Provide the (x, y) coordinate of the cell's center where the given text is located.  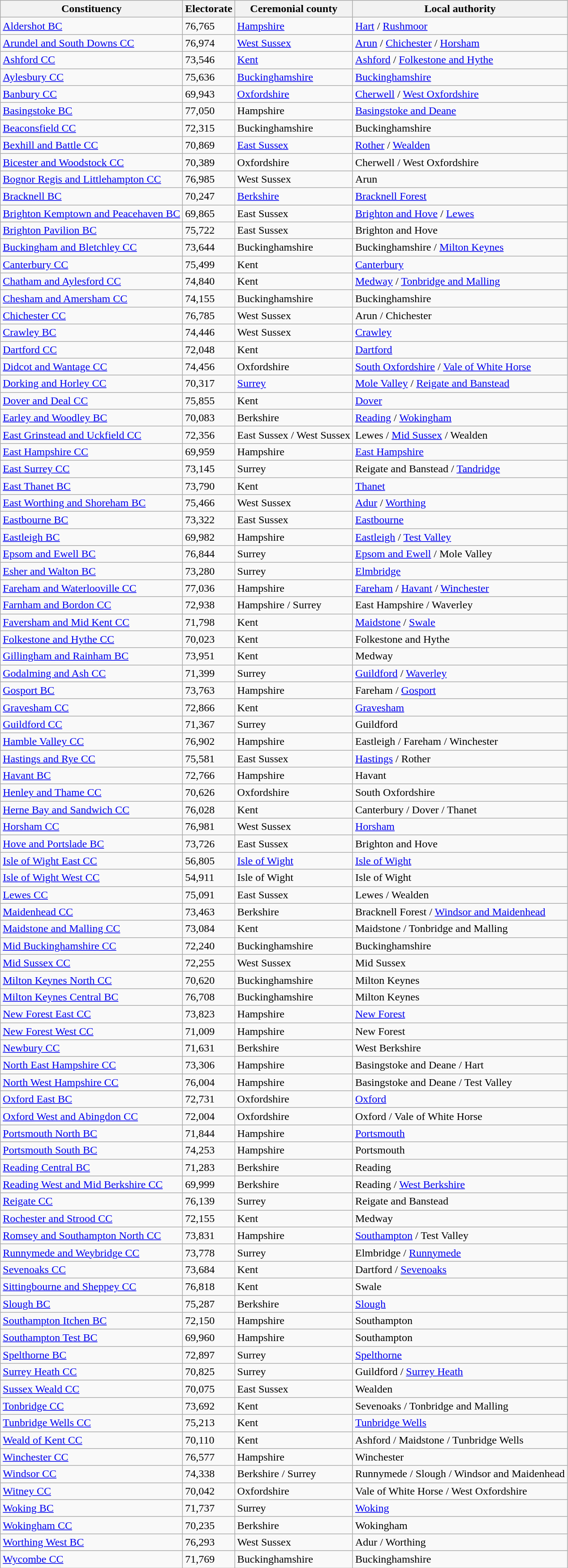
Ceremonial county (294, 9)
Weald of Kent CC (91, 1440)
Eastbourne (460, 520)
Fareham / Havant / Winchester (460, 588)
Slough (460, 1304)
Slough BC (91, 1304)
West Berkshire (460, 1048)
Rother / Wealden (460, 145)
Mid Buckinghamshire CC (91, 946)
Banbury CC (91, 94)
Aylesbury CC (91, 77)
Lewes CC (91, 895)
73,831 (209, 1235)
Isle of Wight East CC (91, 861)
Medway / Tonbridge and Malling (460, 282)
East Hampshire (460, 452)
East Worthing and Shoreham BC (91, 503)
Farnham and Bordon CC (91, 605)
Crawley BC (91, 333)
69,943 (209, 94)
Crawley (460, 333)
75,581 (209, 759)
75,091 (209, 895)
Southampton Test BC (91, 1338)
Maidstone / Tonbridge and Malling (460, 929)
Lewes / Mid Sussex / Wealden (460, 435)
Havant BC (91, 776)
73,692 (209, 1406)
73,322 (209, 520)
Didcot and Wantage CC (91, 367)
76,004 (209, 1082)
Eastleigh / Fareham / Winchester (460, 741)
76,985 (209, 179)
Worthing West BC (91, 1542)
70,235 (209, 1525)
77,036 (209, 588)
Sevenoaks / Tonbridge and Malling (460, 1406)
Woking BC (91, 1508)
Bexhill and Battle CC (91, 145)
70,247 (209, 196)
Elmbridge (460, 571)
Tunbridge Wells CC (91, 1423)
69,960 (209, 1338)
74,840 (209, 282)
72,048 (209, 350)
70,110 (209, 1440)
76,293 (209, 1542)
Reigate and Banstead / Tandridge (460, 469)
73,084 (209, 929)
73,546 (209, 60)
Chichester CC (91, 316)
Canterbury / Dover / Thanet (460, 810)
Aldershot BC (91, 26)
Buckingham and Bletchley CC (91, 248)
73,763 (209, 690)
69,999 (209, 1184)
Dartford / Sevenoaks (460, 1269)
Eastbourne BC (91, 520)
Portsmouth South BC (91, 1150)
Sevenoaks CC (91, 1269)
71,844 (209, 1133)
Wycombe CC (91, 1559)
70,317 (209, 384)
72,866 (209, 707)
56,805 (209, 861)
Basingstoke and Deane / Hart (460, 1065)
Folkestone and Hythe (460, 639)
Hamble Valley CC (91, 741)
72,155 (209, 1218)
Guildford CC (91, 724)
Local authority (460, 9)
Spelthorne BC (91, 1355)
73,145 (209, 469)
East Sussex / West Sussex (294, 435)
76,577 (209, 1457)
Bognor Regis and Littlehampton CC (91, 179)
Basingstoke and Deane (460, 111)
Chatham and Aylesford CC (91, 282)
71,769 (209, 1559)
73,684 (209, 1269)
70,075 (209, 1389)
72,938 (209, 605)
71,737 (209, 1508)
Reading Central BC (91, 1167)
Dorking and Horley CC (91, 384)
71,367 (209, 724)
Faversham and Mid Kent CC (91, 622)
73,778 (209, 1252)
Tonbridge CC (91, 1406)
Oxford (460, 1099)
Reading / Wokingham (460, 418)
Bracknell Forest / Windsor and Maidenhead (460, 912)
Bracknell BC (91, 196)
Gravesham CC (91, 707)
73,823 (209, 1014)
Gravesham (460, 707)
Epsom and Ewell / Mole Valley (460, 554)
Milton Keynes Central BC (91, 997)
Newbury CC (91, 1048)
Henley and Thame CC (91, 793)
Constituency (91, 9)
76,902 (209, 741)
70,825 (209, 1372)
74,338 (209, 1474)
Guildford (460, 724)
69,982 (209, 537)
Portsmouth North BC (91, 1133)
70,620 (209, 980)
69,865 (209, 214)
Runnymede / Slough / Windsor and Maidenhead (460, 1474)
74,446 (209, 333)
71,283 (209, 1167)
Isle of Wight West CC (91, 878)
Reading / West Berkshire (460, 1184)
Horsham (460, 827)
Hastings and Rye CC (91, 759)
70,042 (209, 1491)
72,731 (209, 1099)
70,023 (209, 639)
Bicester and Woodstock CC (91, 162)
Hart / Rushmoor (460, 26)
Esher and Walton BC (91, 571)
Spelthorne (460, 1355)
Reading West and Mid Berkshire CC (91, 1184)
Dartford (460, 350)
Electorate (209, 9)
Mid Sussex (460, 963)
Arun / Chichester / Horsham (460, 43)
Gosport BC (91, 690)
76,765 (209, 26)
Dover and Deal CC (91, 401)
Oxford East BC (91, 1099)
Swale (460, 1286)
Milton Keynes North CC (91, 980)
69,959 (209, 452)
Chesham and Amersham CC (91, 299)
Eastleigh / Test Valley (460, 537)
72,255 (209, 963)
North West Hampshire CC (91, 1082)
Bracknell Forest (460, 196)
74,155 (209, 299)
76,981 (209, 827)
73,726 (209, 844)
Arun / Chichester (460, 316)
Reading (460, 1167)
Horsham CC (91, 827)
East Surrey CC (91, 469)
Reigate and Banstead (460, 1201)
East Grinstead and Uckfield CC (91, 435)
75,213 (209, 1423)
Oxford West and Abingdon CC (91, 1116)
Brighton Pavilion BC (91, 231)
South Oxfordshire (460, 793)
74,253 (209, 1150)
Oxford / Vale of White Horse (460, 1116)
Winchester (460, 1457)
76,974 (209, 43)
76,844 (209, 554)
Basingstoke BC (91, 111)
Reigate CC (91, 1201)
Basingstoke and Deane / Test Valley (460, 1082)
Winchester CC (91, 1457)
71,631 (209, 1048)
Fareham and Waterlooville CC (91, 588)
Hampshire / Surrey (294, 605)
77,050 (209, 111)
54,911 (209, 878)
Guildford / Surrey Heath (460, 1372)
Earley and Woodley BC (91, 418)
South Oxfordshire / Vale of White Horse (460, 367)
Ashford / Maidstone / Tunbridge Wells (460, 1440)
New Forest East CC (91, 1014)
75,287 (209, 1304)
Mole Valley / Reigate and Banstead (460, 384)
Lewes / Wealden (460, 895)
Eastleigh BC (91, 537)
Ashford CC (91, 60)
76,708 (209, 997)
Ashford / Folkestone and Hythe (460, 60)
Windsor CC (91, 1474)
74,456 (209, 367)
75,499 (209, 265)
East Hampshire CC (91, 452)
Dartford CC (91, 350)
Havant (460, 776)
New Forest West CC (91, 1031)
70,389 (209, 162)
Elmbridge / Runnymede (460, 1252)
73,644 (209, 248)
71,009 (209, 1031)
Vale of White Horse / West Oxfordshire (460, 1491)
73,463 (209, 912)
Arun (460, 179)
75,466 (209, 503)
Folkestone and Hythe CC (91, 639)
Canterbury CC (91, 265)
Beaconsfield CC (91, 128)
Surrey Heath CC (91, 1372)
Thanet (460, 486)
Southampton Itchen BC (91, 1321)
Fareham / Gosport (460, 690)
73,790 (209, 486)
70,626 (209, 793)
East Hampshire / Waverley (460, 605)
Sittingbourne and Sheppey CC (91, 1286)
75,722 (209, 231)
Runnymede and Weybridge CC (91, 1252)
72,240 (209, 946)
Romsey and Southampton North CC (91, 1235)
72,004 (209, 1116)
Buckinghamshire / Milton Keynes (460, 248)
Godalming and Ash CC (91, 673)
Rochester and Strood CC (91, 1218)
75,636 (209, 77)
76,785 (209, 316)
72,766 (209, 776)
Tunbridge Wells (460, 1423)
Wokingham CC (91, 1525)
72,150 (209, 1321)
Witney CC (91, 1491)
Brighton Kemptown and Peacehaven BC (91, 214)
71,798 (209, 622)
76,028 (209, 810)
North East Hampshire CC (91, 1065)
Sussex Weald CC (91, 1389)
73,951 (209, 656)
Arundel and South Downs CC (91, 43)
Hove and Portslade BC (91, 844)
East Thanet BC (91, 486)
75,855 (209, 401)
Maidenhead CC (91, 912)
Wokingham (460, 1525)
Epsom and Ewell BC (91, 554)
Maidstone / Swale (460, 622)
76,818 (209, 1286)
Gillingham and Rainham BC (91, 656)
Brighton and Hove / Lewes (460, 214)
72,356 (209, 435)
Woking (460, 1508)
70,083 (209, 418)
70,869 (209, 145)
76,139 (209, 1201)
Wealden (460, 1389)
72,897 (209, 1355)
Canterbury (460, 265)
Southampton / Test Valley (460, 1235)
Guildford / Waverley (460, 673)
73,306 (209, 1065)
Maidstone and Malling CC (91, 929)
Herne Bay and Sandwich CC (91, 810)
Hastings / Rother (460, 759)
Dover (460, 401)
73,280 (209, 571)
72,315 (209, 128)
Mid Sussex CC (91, 963)
Berkshire / Surrey (294, 1474)
71,399 (209, 673)
